Capture the cell that displays the provided text and extract its (x, y) central coordinate. 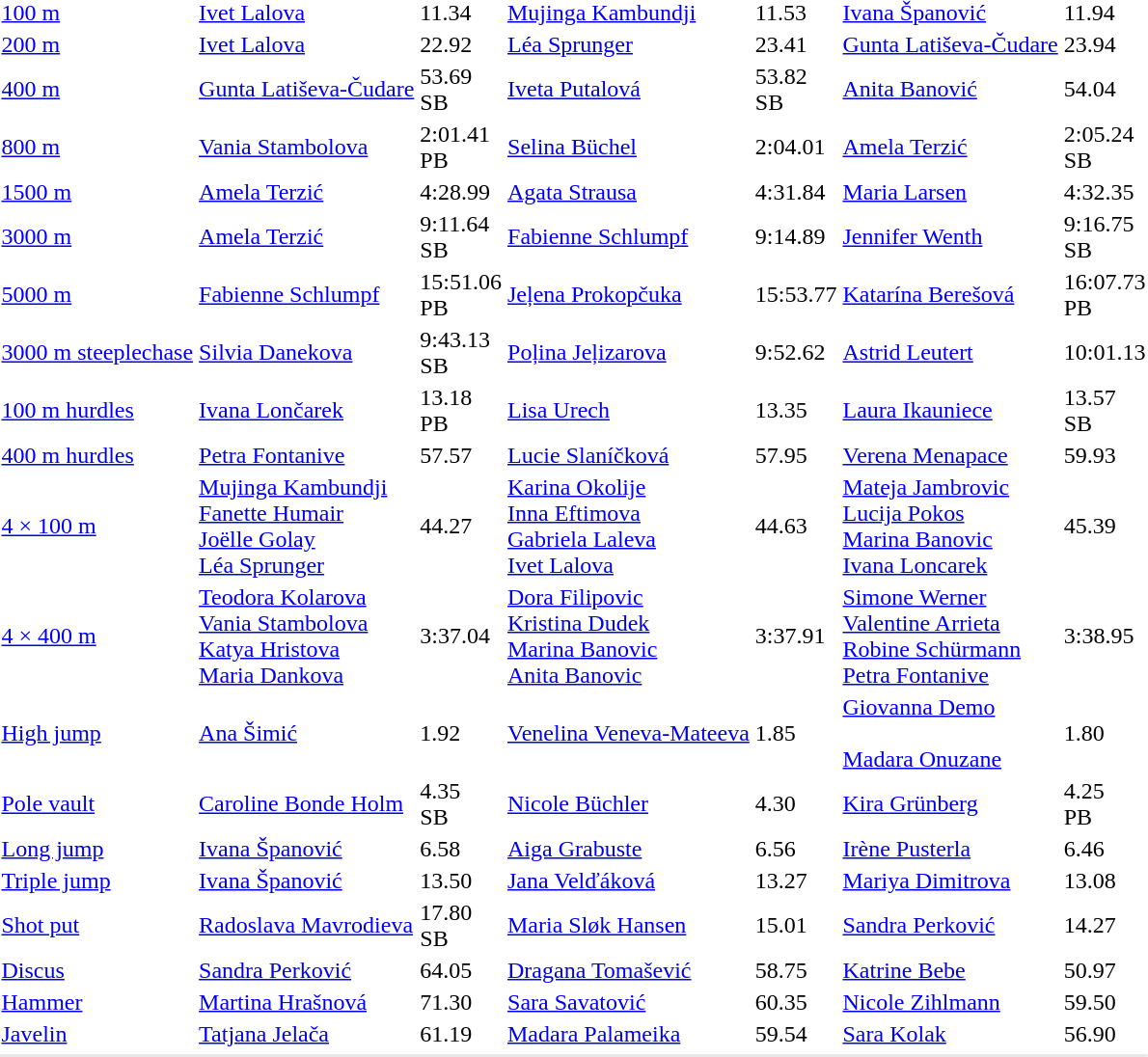
4 × 100 m (97, 527)
400 m hurdles (97, 455)
53.82SB (796, 89)
Madara Palameika (629, 1034)
Agata Strausa (629, 192)
Teodora KolarovaVania StambolovaKatya HristovaMaria Dankova (307, 637)
44.63 (796, 527)
4:31.84 (796, 192)
15.01 (796, 926)
Ivet Lalova (307, 44)
13.35 (796, 411)
3000 m steeplechase (97, 353)
3000 m (97, 237)
Selina Büchel (629, 147)
2:04.01 (796, 147)
Ana Šimić (307, 733)
Maria Larsen (950, 192)
Mujinga KambundjiFanette HumairJoëlle GolayLéa Sprunger (307, 527)
4.30 (796, 804)
14.27 (1105, 926)
Katarína Berešová (950, 295)
9:11.64SB (461, 237)
4.35SB (461, 804)
15:51.06PB (461, 295)
16:07.73PB (1105, 295)
45.39 (1105, 527)
Javelin (97, 1034)
Long jump (97, 849)
Pole vault (97, 804)
23.41 (796, 44)
13.57SB (1105, 411)
17.80SB (461, 926)
Anita Banović (950, 89)
6.56 (796, 849)
Mariya Dimitrova (950, 881)
Lucie Slaníčková (629, 455)
13.27 (796, 881)
Léa Sprunger (629, 44)
Sara Savatović (629, 1002)
9:16.75SB (1105, 237)
Shot put (97, 926)
2:05.24SB (1105, 147)
15:53.77 (796, 295)
Kira Grünberg (950, 804)
Dragana Tomašević (629, 970)
59.50 (1105, 1002)
Hammer (97, 1002)
High jump (97, 733)
54.04 (1105, 89)
44.27 (461, 527)
Katrine Bebe (950, 970)
23.94 (1105, 44)
Triple jump (97, 881)
Giovanna DemoMadara Onuzane (950, 733)
Lisa Urech (629, 411)
Jeļena Prokopčuka (629, 295)
Karina OkolijeInna EftimovaGabriela LalevaIvet Lalova (629, 527)
400 m (97, 89)
3:37.04 (461, 637)
Iveta Putalová (629, 89)
Ivana Lončarek (307, 411)
4 × 400 m (97, 637)
50.97 (1105, 970)
53.69SB (461, 89)
58.75 (796, 970)
Silvia Danekova (307, 353)
Jennifer Wenth (950, 237)
1.92 (461, 733)
Sara Kolak (950, 1034)
Laura Ikauniece (950, 411)
56.90 (1105, 1034)
5000 m (97, 295)
61.19 (461, 1034)
9:52.62 (796, 353)
4:32.35 (1105, 192)
6.46 (1105, 849)
59.93 (1105, 455)
Discus (97, 970)
1.85 (796, 733)
71.30 (461, 1002)
Nicole Zihlmann (950, 1002)
Simone WernerValentine ArrietaRobine SchürmannPetra Fontanive (950, 637)
Petra Fontanive (307, 455)
Tatjana Jelača (307, 1034)
1.80 (1105, 733)
Caroline Bonde Holm (307, 804)
10:01.13 (1105, 353)
Mateja JambrovicLucija PokosMarina BanovicIvana Loncarek (950, 527)
2:01.41PB (461, 147)
Jana Velďáková (629, 881)
3:37.91 (796, 637)
Dora FilipovicKristina DudekMarina BanovicAnita Banovic (629, 637)
Maria Sløk Hansen (629, 926)
4.25PB (1105, 804)
13.50 (461, 881)
Astrid Leutert (950, 353)
Aiga Grabuste (629, 849)
Poļina Jeļizarova (629, 353)
13.08 (1105, 881)
Verena Menapace (950, 455)
100 m hurdles (97, 411)
3:38.95 (1105, 637)
200 m (97, 44)
22.92 (461, 44)
9:43.13SB (461, 353)
Martina Hrašnová (307, 1002)
13.18PB (461, 411)
1500 m (97, 192)
Nicole Büchler (629, 804)
Radoslava Mavrodieva (307, 926)
800 m (97, 147)
9:14.89 (796, 237)
64.05 (461, 970)
57.95 (796, 455)
60.35 (796, 1002)
57.57 (461, 455)
4:28.99 (461, 192)
59.54 (796, 1034)
6.58 (461, 849)
Irène Pusterla (950, 849)
Vania Stambolova (307, 147)
Venelina Veneva-Mateeva (629, 733)
